Search for the cell housing the specified text and yield its [X, Y] center coordinate. 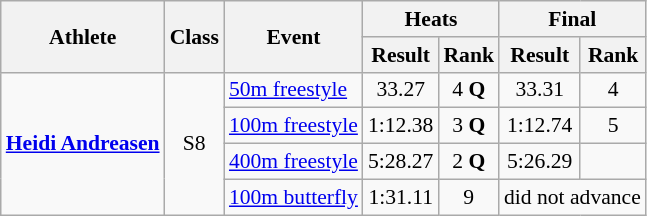
Final [572, 19]
Heidi Andreasen [83, 143]
S8 [194, 143]
9 [468, 197]
400m freestyle [294, 162]
33.27 [400, 90]
3 Q [468, 126]
33.31 [540, 90]
4 [612, 90]
Event [294, 36]
4 Q [468, 90]
did not advance [572, 197]
5 [612, 126]
100m butterfly [294, 197]
50m freestyle [294, 90]
1:12.74 [540, 126]
1:12.38 [400, 126]
Class [194, 36]
Athlete [83, 36]
2 Q [468, 162]
5:28.27 [400, 162]
100m freestyle [294, 126]
Heats [431, 19]
1:31.11 [400, 197]
5:26.29 [540, 162]
